Find where the given text appears and provide that cell's center as (X, Y) coordinate. 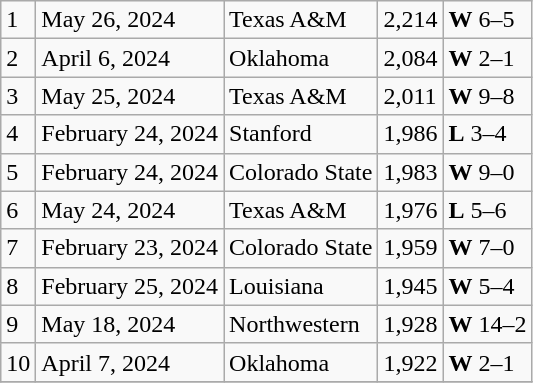
Louisiana (301, 286)
May 25, 2024 (130, 96)
Northwestern (301, 324)
1,976 (410, 210)
L 3–4 (488, 134)
May 24, 2024 (130, 210)
3 (18, 96)
April 7, 2024 (130, 362)
W 9–8 (488, 96)
W 7–0 (488, 248)
W 9–0 (488, 172)
W 14–2 (488, 324)
1,945 (410, 286)
10 (18, 362)
1,928 (410, 324)
W 5–4 (488, 286)
9 (18, 324)
1,986 (410, 134)
7 (18, 248)
May 26, 2024 (130, 20)
8 (18, 286)
1,922 (410, 362)
1,959 (410, 248)
2,011 (410, 96)
May 18, 2024 (130, 324)
2,084 (410, 58)
February 23, 2024 (130, 248)
2 (18, 58)
1,983 (410, 172)
L 5–6 (488, 210)
Stanford (301, 134)
February 25, 2024 (130, 286)
4 (18, 134)
1 (18, 20)
W 6–5 (488, 20)
April 6, 2024 (130, 58)
6 (18, 210)
2,214 (410, 20)
5 (18, 172)
